Pinpoint the cell where the given text exists, returning its (x, y) midpoint coordinate. 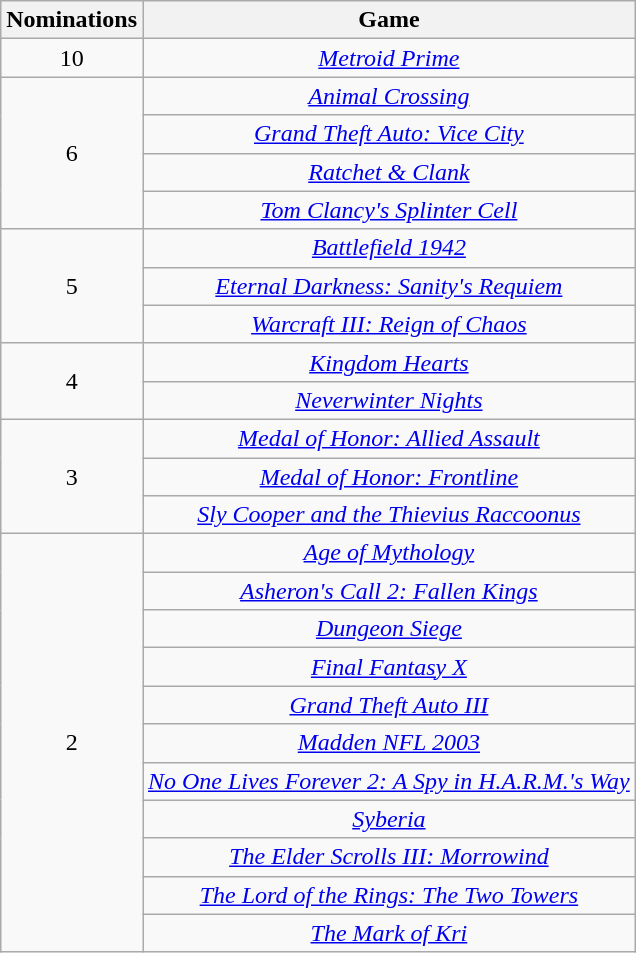
Tom Clancy's Splinter Cell (388, 210)
Madden NFL 2003 (388, 743)
Nominations (72, 20)
6 (72, 153)
Grand Theft Auto: Vice City (388, 134)
Syberia (388, 819)
4 (72, 381)
Medal of Honor: Allied Assault (388, 438)
Ratchet & Clank (388, 172)
Animal Crossing (388, 96)
Kingdom Hearts (388, 362)
2 (72, 744)
3 (72, 476)
Grand Theft Auto III (388, 705)
Medal of Honor: Frontline (388, 477)
No One Lives Forever 2: A Spy in H.A.R.M.'s Way (388, 781)
The Mark of Kri (388, 933)
The Elder Scrolls III: Morrowind (388, 857)
Age of Mythology (388, 553)
Final Fantasy X (388, 667)
Asheron's Call 2: Fallen Kings (388, 591)
Metroid Prime (388, 58)
Warcraft III: Reign of Chaos (388, 324)
10 (72, 58)
Eternal Darkness: Sanity's Requiem (388, 286)
Battlefield 1942 (388, 248)
The Lord of the Rings: The Two Towers (388, 895)
Dungeon Siege (388, 629)
Sly Cooper and the Thievius Raccoonus (388, 515)
5 (72, 286)
Game (388, 20)
Neverwinter Nights (388, 400)
